From the cell containing the given text, extract its center point as [X, Y] coordinate. 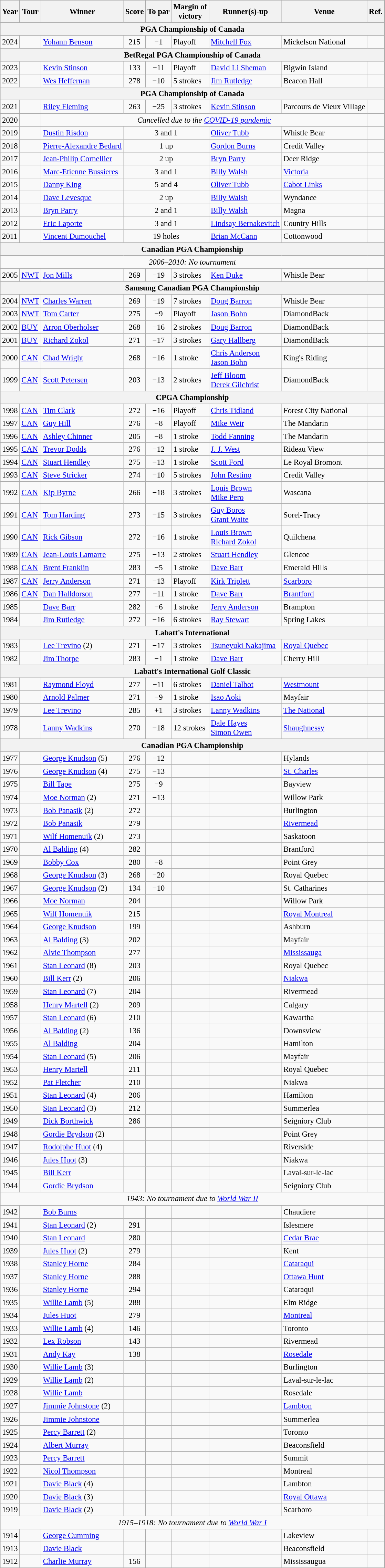
Bill Kerr [82, 1173]
1964 [10, 927]
Royal Montreal [324, 914]
Tim Clark [82, 410]
Elm Ridge [324, 1302]
1949 [10, 1121]
Stan Leonard (5) [82, 1056]
Kip Byrne [82, 493]
1930 [10, 1367]
1998 [10, 410]
202 [134, 940]
146 [134, 1329]
1961 [10, 966]
Cedar Brae [324, 1238]
Saskatoon [324, 836]
1967 [10, 888]
Al Balding [82, 1043]
George Cumming [82, 1536]
1929 [10, 1380]
1973 [10, 810]
Davie Black (3) [82, 1497]
1982 [10, 658]
Gordon Burns [245, 146]
Gordie Brydson [82, 1186]
Mississaugua [324, 1561]
Chris Tidland [245, 410]
Brampton [324, 607]
1959 [10, 992]
−5 [158, 568]
Moe Norman [82, 901]
Dick Borthwick [82, 1121]
Andy Kay [82, 1354]
263 [134, 107]
1938 [10, 1264]
1995 [10, 449]
1977 [10, 758]
Jim Thorpe [82, 658]
+1 [158, 710]
143 [134, 1341]
1989 [10, 555]
2000 [10, 358]
Riverside [324, 1147]
266 [134, 493]
1975 [10, 785]
205 [134, 436]
1931 [10, 1354]
1924 [10, 1445]
Bill Kerr (2) [82, 979]
Cabot Links [324, 185]
2019 [10, 133]
Wes Heffernan [82, 81]
Daniel Talbot [245, 684]
Jules Huot (2) [82, 1251]
Shaughnessy [324, 728]
Percy Barrett [82, 1458]
2015 [10, 185]
2016 [10, 172]
1923 [10, 1458]
1981 [10, 684]
1984 [10, 619]
Louis Brown Richard Zokol [245, 537]
Willie Lamb [82, 1393]
Royal Ottawa [324, 1497]
Willie Lamb (5) [82, 1302]
1940 [10, 1238]
Marc-Etienne Bussieres [82, 172]
George Knudson (4) [82, 771]
1920 [10, 1497]
1979 [10, 710]
Pat Fletcher [82, 1082]
Ottawa Hunt [324, 1277]
2006–2010: No tournament [192, 262]
Parcours de Vieux Village [324, 107]
Magna [324, 211]
Bayview [324, 785]
1962 [10, 953]
1948 [10, 1134]
1993 [10, 475]
2017 [10, 158]
Tsuneyuki Nakajima [245, 646]
Pierre-Alexandre Bedard [82, 146]
Albert Murray [82, 1445]
Spring Lakes [324, 619]
Willie Lamb (2) [82, 1380]
Jon Mills [82, 275]
1951 [10, 1095]
2022 [10, 81]
Calgary [324, 1005]
Davie Black (2) [82, 1510]
Lee Trevino (2) [82, 646]
1963 [10, 940]
1932 [10, 1341]
Cancelled due to the COVID-19 pandemic [204, 120]
Venue [324, 12]
Yohann Benson [82, 42]
Hylands [324, 758]
St. Charles [324, 771]
1983 [10, 646]
Al Balding (2) [82, 1031]
1997 [10, 423]
2020 [10, 120]
2005 [10, 275]
Sorel-Tracy [324, 515]
1970 [10, 849]
Stan Leonard (2) [82, 1225]
138 [134, 1354]
Ref. [376, 12]
2023 [10, 68]
1966 [10, 901]
134 [134, 888]
1936 [10, 1290]
270 [134, 728]
Kent [324, 1251]
Arron Oberholser [82, 327]
Dan Halldorson [82, 594]
Lee Trevino [82, 710]
Trevor Dodds [82, 449]
1971 [10, 836]
Chad Wright [82, 358]
Islesmere [324, 1225]
Moe Norman (2) [82, 797]
Willie Lamb (4) [82, 1329]
Westmount [324, 684]
Ashley Chinner [82, 436]
291 [134, 1225]
1956 [10, 1031]
12 strokes [190, 728]
1985 [10, 607]
Dale Hayes Simon Owen [245, 728]
1953 [10, 1069]
Tom Harding [82, 515]
Lex Robson [82, 1341]
Richard Zokol [82, 340]
CPGA Championship [192, 398]
1955 [10, 1043]
1934 [10, 1315]
Stan Leonard (4) [82, 1095]
156 [134, 1561]
1927 [10, 1406]
Guy Hill [82, 423]
1947 [10, 1147]
Davie Black (4) [82, 1484]
1991 [10, 515]
Lakeview [324, 1536]
1943: No tournament due to World War II [192, 1199]
Jules Huot (3) [82, 1160]
Mississauga [324, 953]
1976 [10, 771]
Vincent Dumouchel [82, 236]
1913 [10, 1549]
Henry Martell (2) [82, 1005]
1954 [10, 1056]
Alvie Thompson [82, 953]
Beacon Hall [324, 81]
19 holes [166, 236]
Margin ofvictory [190, 12]
Davie Black [82, 1549]
Brent Franklin [82, 568]
Louis Brown Mike Pero [245, 493]
209 [134, 1005]
Stan Leonard [82, 1238]
Victoria [324, 172]
Mickelson National [324, 42]
1968 [10, 875]
George Knudson (5) [82, 758]
Year [10, 12]
Rideau View [324, 449]
1946 [10, 1160]
1958 [10, 1005]
1988 [10, 568]
Lindsay Bernakevitch [245, 223]
Kawartha [324, 1017]
−15 [158, 515]
Henry Martell [82, 1069]
1960 [10, 979]
Isao Aoki [245, 697]
5 and 4 [166, 185]
1965 [10, 914]
Deer Ridge [324, 158]
7 strokes [190, 301]
George Knudson [82, 927]
−25 [158, 107]
David Li Sheman [245, 68]
1945 [10, 1173]
Labatt's International [192, 633]
St. Catharines [324, 888]
Riley Fleming [82, 107]
Todd Fanning [245, 436]
1944 [10, 1186]
Bobby Cox [82, 862]
Bill Tape [82, 785]
Scott Ford [245, 462]
Bob Panasik (2) [82, 810]
Tour [30, 12]
Cottonwood [324, 236]
Kirk Triplett [245, 581]
Chris Anderson Jason Bohn [245, 358]
−6 [158, 607]
1969 [10, 862]
1926 [10, 1419]
2001 [10, 340]
1987 [10, 581]
1952 [10, 1082]
Downsview [324, 1031]
1925 [10, 1432]
Forest City National [324, 410]
1937 [10, 1277]
1914 [10, 1536]
Mike Weir [245, 423]
2003 [10, 314]
Rodolphe Huot (4) [82, 1147]
2 and 1 [166, 211]
Jean-Philip Cornellier [82, 158]
1990 [10, 537]
Score [134, 12]
1972 [10, 823]
The National [324, 710]
George Knudson (3) [82, 875]
Steve Stricker [82, 475]
199 [134, 927]
1919 [10, 1510]
1935 [10, 1302]
2011 [10, 236]
Ashburn [324, 927]
1933 [10, 1329]
Wilf Homenuik (2) [82, 836]
Wilf Homenuik [82, 914]
278 [134, 81]
2012 [10, 223]
285 [134, 710]
1915–1918: No tournament due to World War I [192, 1523]
Jason Bohn [245, 314]
2018 [10, 146]
1992 [10, 493]
Willie Lamb (3) [82, 1367]
1957 [10, 1017]
Dave Levesque [82, 197]
274 [134, 475]
212 [134, 1108]
Chaudiere [324, 1212]
King's Riding [324, 358]
Bob Panasik [82, 823]
Wascana [324, 493]
Glencoe [324, 555]
1950 [10, 1108]
1912 [10, 1561]
Charlie Murray [82, 1561]
2021 [10, 107]
Quilchena [324, 537]
Bigwin Island [324, 68]
2013 [10, 211]
Jules Huot [82, 1315]
John Restino [245, 475]
Eric Laporte [82, 223]
136 [134, 1031]
Mitchell Fox [245, 42]
1922 [10, 1471]
2004 [10, 301]
Gary Hallberg [245, 340]
Jean-Louis Lamarre [82, 555]
Summit [324, 1458]
Dustin Risdon [82, 133]
1999 [10, 380]
Stan Leonard (6) [82, 1017]
211 [134, 1069]
Ray Stewart [245, 619]
George Knudson (2) [82, 888]
1 up [166, 146]
Al Balding (3) [82, 940]
Runner(s)-up [245, 12]
Jeff Bloom Derek Gilchrist [245, 380]
Country Hills [324, 223]
1939 [10, 1251]
1996 [10, 436]
1994 [10, 462]
To par [158, 12]
1986 [10, 594]
Wyndance [324, 197]
1942 [10, 1212]
1921 [10, 1484]
Guy Boros Grant Waite [245, 515]
2002 [10, 327]
Jimmie Johnstone (2) [82, 1406]
286 [134, 1121]
Le Royal Bromont [324, 462]
Brian McCann [245, 236]
Cherry Hill [324, 658]
−20 [158, 875]
Stan Leonard (8) [82, 966]
Charles Warren [82, 301]
Ken Duke [245, 275]
284 [134, 1264]
Stan Leonard (7) [82, 992]
1941 [10, 1225]
Nicol Thompson [82, 1471]
1978 [10, 728]
Emerald Hills [324, 568]
Al Balding (4) [82, 849]
Scott Petersen [82, 380]
1980 [10, 697]
Arnold Palmer [82, 697]
Percy Barrett (2) [82, 1432]
Stan Leonard (3) [82, 1108]
2014 [10, 197]
BetRegal PGA Championship of Canada [192, 55]
Rick Gibson [82, 537]
Jimmie Johnstone [82, 1419]
1974 [10, 797]
Raymond Floyd [82, 684]
Labatt's International Golf Classic [192, 672]
Tom Carter [82, 314]
Winner [82, 12]
Bob Burns [82, 1212]
J. J. West [245, 449]
133 [134, 68]
Gordie Brydson (2) [82, 1134]
Danny King [82, 185]
294 [134, 1290]
2024 [10, 42]
1928 [10, 1393]
Samsung Canadian PGA Championship [192, 288]
